For the text-containing cell, return its midpoint in (X, Y) coordinate format. 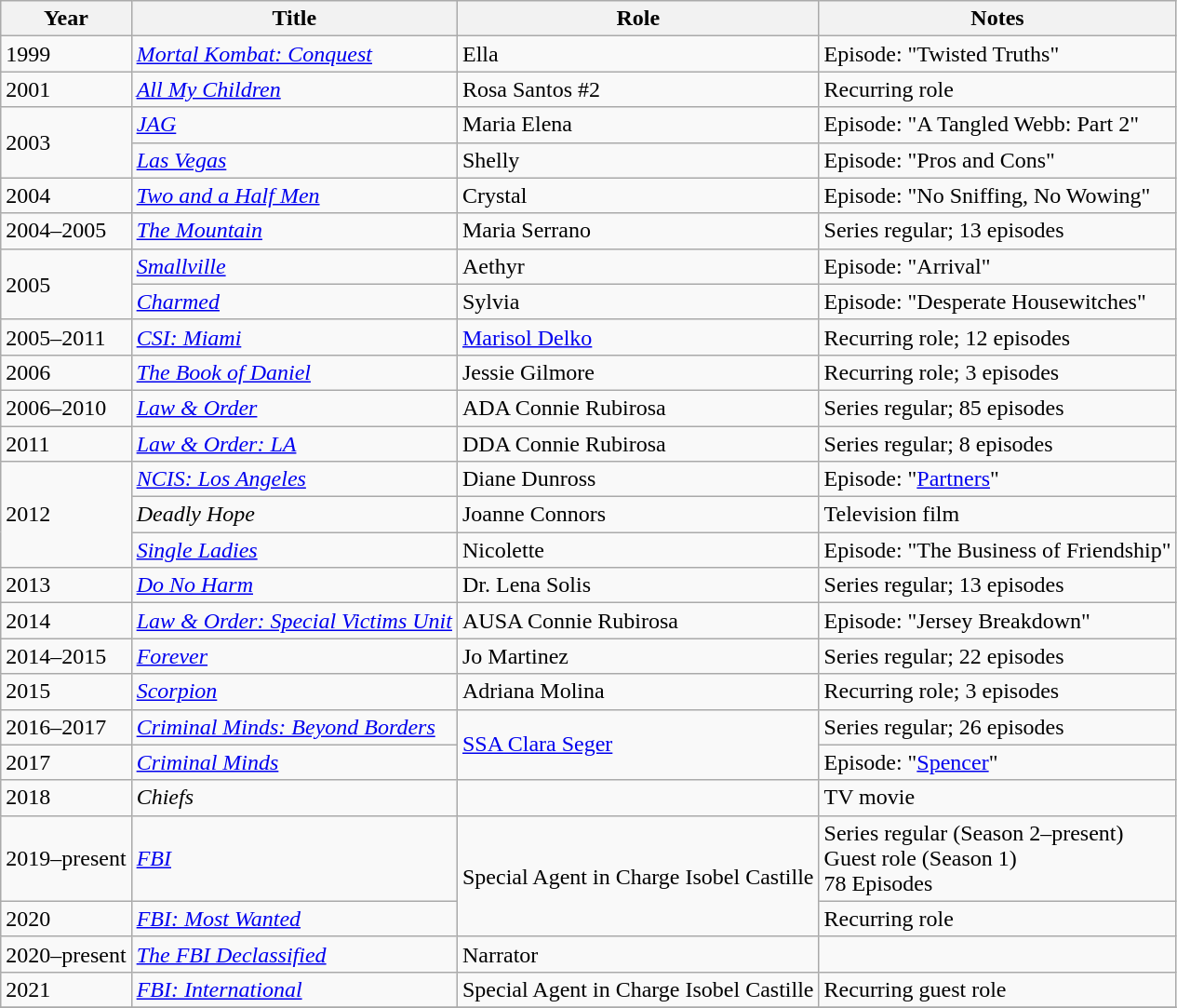
Ella (638, 54)
Role (638, 19)
Narrator (638, 954)
Chiefs (294, 798)
2019–present (66, 858)
TV movie (997, 798)
Aethyr (638, 266)
2015 (66, 692)
Maria Elena (638, 125)
Episode: "Spencer" (997, 762)
Adriana Molina (638, 692)
Criminal Minds (294, 762)
Crystal (638, 195)
Diane Dunross (638, 479)
2020 (66, 919)
ADA Connie Rubirosa (638, 408)
Mortal Kombat: Conquest (294, 54)
FBI: International (294, 989)
2003 (66, 142)
Joanne Connors (638, 515)
Deadly Hope (294, 515)
Marisol Delko (638, 337)
Recurring guest role (997, 989)
All My Children (294, 89)
Episode: "Arrival" (997, 266)
2012 (66, 515)
FBI: Most Wanted (294, 919)
Las Vegas (294, 160)
Episode: "Pros and Cons" (997, 160)
Single Ladies (294, 550)
2011 (66, 444)
DDA Connie Rubirosa (638, 444)
Episode: "Desperate Housewitches" (997, 302)
Episode: "Partners" (997, 479)
2014–2015 (66, 656)
Dr. Lena Solis (638, 585)
Maria Serrano (638, 231)
CSI: Miami (294, 337)
Scorpion (294, 692)
2016–2017 (66, 727)
2013 (66, 585)
Series regular; 8 episodes (997, 444)
FBI (294, 858)
2006 (66, 372)
Series regular; 26 episodes (997, 727)
AUSA Connie Rubirosa (638, 621)
Year (66, 19)
Jessie Gilmore (638, 372)
Law & Order (294, 408)
2004 (66, 195)
Jo Martinez (638, 656)
Episode: "No Sniffing, No Wowing" (997, 195)
SSA Clara Seger (638, 745)
NCIS: Los Angeles (294, 479)
Series regular; 22 episodes (997, 656)
Recurring role; 12 episodes (997, 337)
Episode: "Jersey Breakdown" (997, 621)
The Mountain (294, 231)
2005 (66, 284)
2005–2011 (66, 337)
Forever (294, 656)
Episode: "Twisted Truths" (997, 54)
Series regular; 85 episodes (997, 408)
Title (294, 19)
The FBI Declassified (294, 954)
JAG (294, 125)
Law & Order: Special Victims Unit (294, 621)
The Book of Daniel (294, 372)
Series regular (Season 2–present)Guest role (Season 1)78 Episodes (997, 858)
2020–present (66, 954)
1999 (66, 54)
Smallville (294, 266)
Sylvia (638, 302)
2018 (66, 798)
Notes (997, 19)
Do No Harm (294, 585)
2014 (66, 621)
Law & Order: LA (294, 444)
2004–2005 (66, 231)
2021 (66, 989)
2017 (66, 762)
Shelly (638, 160)
2006–2010 (66, 408)
Television film (997, 515)
Nicolette (638, 550)
Episode: "The Business of Friendship" (997, 550)
Rosa Santos #2 (638, 89)
Charmed (294, 302)
Two and a Half Men (294, 195)
Episode: "A Tangled Webb: Part 2" (997, 125)
2001 (66, 89)
Criminal Minds: Beyond Borders (294, 727)
